From the cell containing the given text, extract its center point as [X, Y] coordinate. 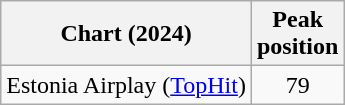
Chart (2024) [126, 34]
Estonia Airplay (TopHit) [126, 85]
Peakposition [297, 34]
79 [297, 85]
